Provide the [x, y] coordinate of the cell's center where the given text is located.  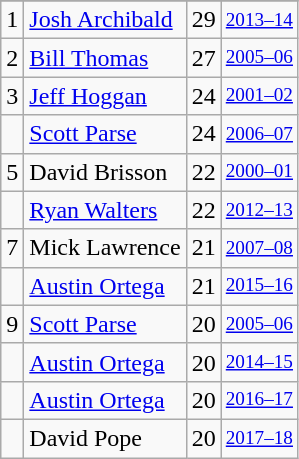
2012–13 [259, 210]
2015–16 [259, 286]
David Pope [105, 438]
2000–01 [259, 172]
2001–02 [259, 96]
3 [12, 96]
2017–18 [259, 438]
Mick Lawrence [105, 248]
Bill Thomas [105, 58]
5 [12, 172]
29 [204, 20]
2014–15 [259, 362]
1 [12, 20]
2013–14 [259, 20]
9 [12, 324]
Josh Archibald [105, 20]
Jeff Hoggan [105, 96]
2 [12, 58]
2007–08 [259, 248]
27 [204, 58]
2016–17 [259, 400]
Ryan Walters [105, 210]
David Brisson [105, 172]
2006–07 [259, 134]
7 [12, 248]
